For the text-containing cell, return its midpoint in [x, y] coordinate format. 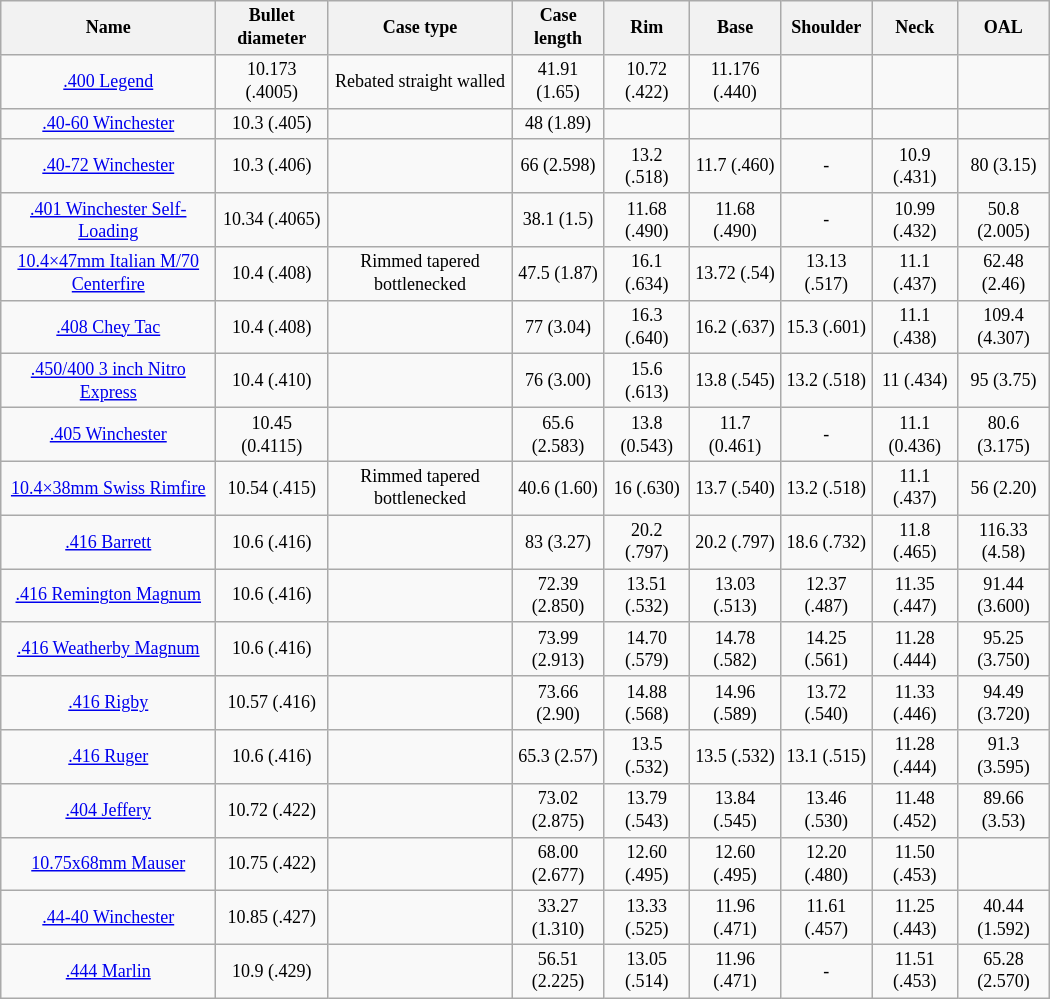
12.20 (.480) [826, 864]
11.50 (.453) [915, 864]
10.9 (.429) [272, 971]
16.2 (.637) [736, 327]
68.00 (2.677) [558, 864]
13.51 (.532) [647, 596]
.408 Chey Tac [108, 327]
11.7 (0.461) [736, 435]
76 (3.00) [558, 381]
10.34 (.4065) [272, 220]
56 (2.20) [1004, 488]
.416 Ruger [108, 757]
77 (3.04) [558, 327]
.416 Remington Magnum [108, 596]
Case type [420, 28]
13.13 (.517) [826, 274]
Neck [915, 28]
40.6 (1.60) [558, 488]
13.46 (.530) [826, 810]
10.75x68mm Mauser [108, 864]
10.75 (.422) [272, 864]
10.85 (.427) [272, 918]
.416 Weatherby Magnum [108, 649]
11 (.434) [915, 381]
10.9 (.431) [915, 166]
Bullet diameter [272, 28]
.40-72 Winchester [108, 166]
48 (1.89) [558, 124]
41.91 (1.65) [558, 81]
38.1 (1.5) [558, 220]
116.33 (4.58) [1004, 542]
11.33 (.446) [915, 703]
66 (2.598) [558, 166]
Rebated straight walled [420, 81]
14.70 (.579) [647, 649]
15.3 (.601) [826, 327]
11.176 (.440) [736, 81]
13.79 (.543) [647, 810]
14.96 (.589) [736, 703]
33.27 (1.310) [558, 918]
.444 Marlin [108, 971]
.44-40 Winchester [108, 918]
Base [736, 28]
83 (3.27) [558, 542]
18.6 (.732) [826, 542]
Name [108, 28]
10.3 (.405) [272, 124]
13.72 (.54) [736, 274]
10.3 (.406) [272, 166]
13.72 (.540) [826, 703]
62.48 (2.46) [1004, 274]
.40-60 Winchester [108, 124]
Case length [558, 28]
11.8 (.465) [915, 542]
.405 Winchester [108, 435]
50.8 (2.005) [1004, 220]
10.45 (0.4115) [272, 435]
.404 Jeffery [108, 810]
13.8 (.545) [736, 381]
.401 Winchester Self-Loading [108, 220]
13.84 (.545) [736, 810]
13.1 (.515) [826, 757]
.400 Legend [108, 81]
95 (3.75) [1004, 381]
13.7 (.540) [736, 488]
73.02 (2.875) [558, 810]
89.66 (3.53) [1004, 810]
14.78 (.582) [736, 649]
65.6 (2.583) [558, 435]
11.35 (.447) [915, 596]
109.4 (4.307) [1004, 327]
10.57 (.416) [272, 703]
73.99 (2.913) [558, 649]
.450/400 3 inch Nitro Express [108, 381]
47.5 (1.87) [558, 274]
11.48 (.452) [915, 810]
.416 Rigby [108, 703]
14.25 (.561) [826, 649]
65.3 (2.57) [558, 757]
56.51 (2.225) [558, 971]
91.44 (3.600) [1004, 596]
11.51 (.453) [915, 971]
80 (3.15) [1004, 166]
11.61 (.457) [826, 918]
.416 Barrett [108, 542]
10.4 (.410) [272, 381]
11.1 (0.436) [915, 435]
95.25 (3.750) [1004, 649]
10.54 (.415) [272, 488]
16.3 (.640) [647, 327]
11.1 (.438) [915, 327]
10.4×47mm Italian M/70 Centerfire [108, 274]
65.28 (2.570) [1004, 971]
OAL [1004, 28]
16.1 (.634) [647, 274]
Rim [647, 28]
16 (.630) [647, 488]
73.66 (2.90) [558, 703]
94.49 (3.720) [1004, 703]
Shoulder [826, 28]
72.39 (2.850) [558, 596]
14.88 (.568) [647, 703]
10.4×38mm Swiss Rimfire [108, 488]
10.173 (.4005) [272, 81]
13.8 (0.543) [647, 435]
40.44 (1.592) [1004, 918]
15.6 (.613) [647, 381]
91.3 (3.595) [1004, 757]
13.05 (.514) [647, 971]
13.33 (.525) [647, 918]
12.37 (.487) [826, 596]
11.25 (.443) [915, 918]
11.7 (.460) [736, 166]
80.6 (3.175) [1004, 435]
10.99 (.432) [915, 220]
13.03 (.513) [736, 596]
